Search for the cell housing the specified text and yield its (x, y) center coordinate. 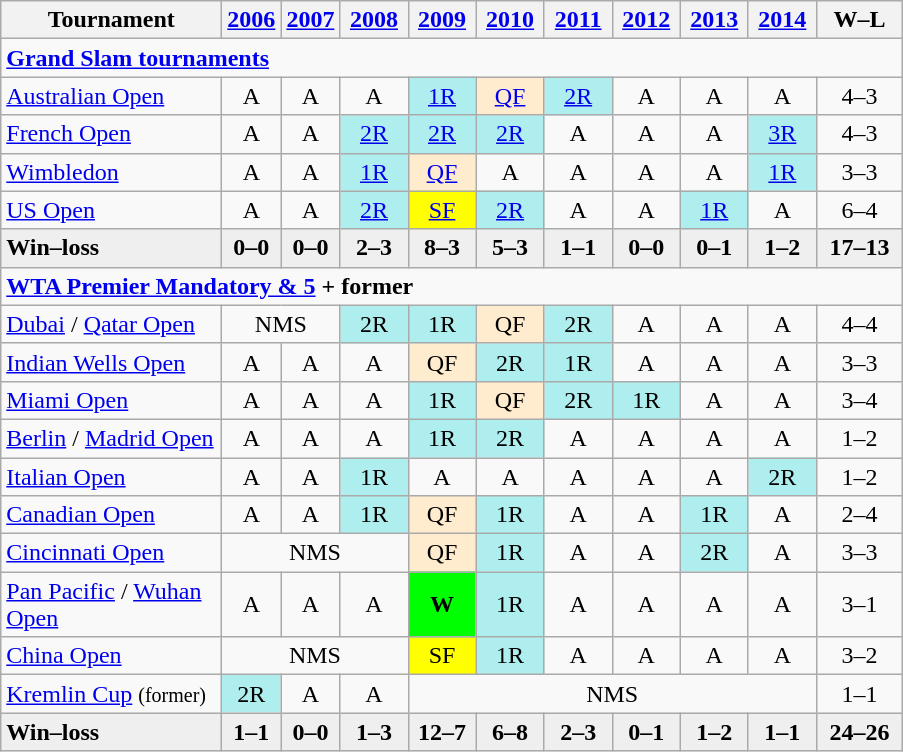
2006 (252, 20)
3–2 (859, 656)
Pan Pacific / Wuhan Open (112, 604)
8–3 (442, 248)
Dubai / Qatar Open (112, 324)
2008 (374, 20)
2014 (782, 20)
Indian Wells Open (112, 362)
French Open (112, 134)
2007 (310, 20)
4–4 (859, 324)
W–L (859, 20)
3–1 (859, 604)
6–8 (510, 732)
Grand Slam tournaments (452, 58)
2010 (510, 20)
W (442, 604)
24–26 (859, 732)
2013 (714, 20)
Italian Open (112, 477)
Australian Open (112, 96)
China Open (112, 656)
Tournament (112, 20)
2011 (578, 20)
WTA Premier Mandatory & 5 + former (452, 286)
Kremlin Cup (former) (112, 694)
2009 (442, 20)
1–3 (374, 732)
2012 (646, 20)
US Open (112, 210)
3R (782, 134)
Miami Open (112, 400)
6–4 (859, 210)
2–4 (859, 515)
Cincinnati Open (112, 553)
Wimbledon (112, 172)
3–4 (859, 400)
Canadian Open (112, 515)
12–7 (442, 732)
Berlin / Madrid Open (112, 438)
5–3 (510, 248)
17–13 (859, 248)
